Find where the given text appears and provide that cell's center as (X, Y) coordinate. 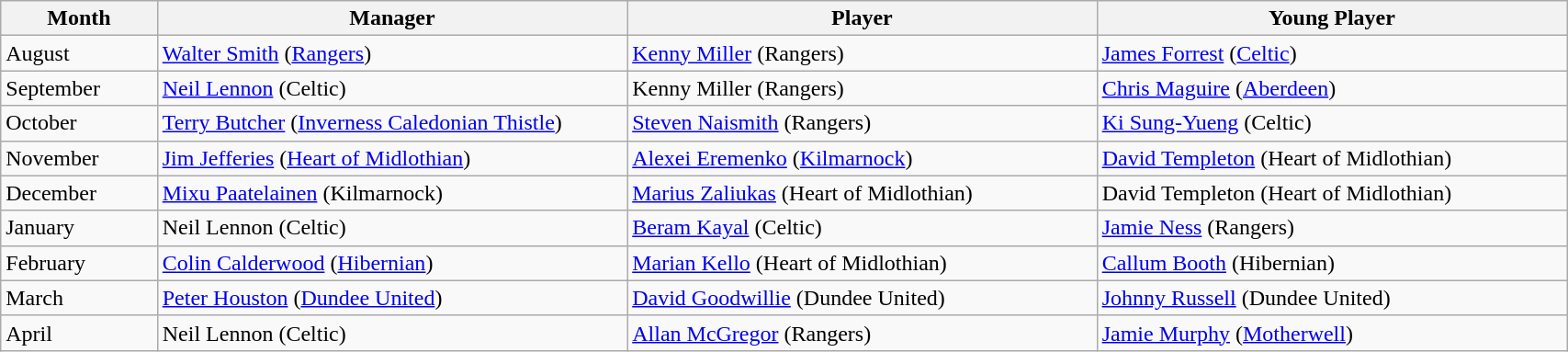
Callum Booth (Hibernian) (1332, 263)
December (79, 193)
August (79, 53)
Jim Jefferies (Heart of Midlothian) (391, 158)
Marius Zaliukas (Heart of Midlothian) (862, 193)
Steven Naismith (Rangers) (862, 123)
March (79, 298)
Walter Smith (Rangers) (391, 53)
Peter Houston (Dundee United) (391, 298)
James Forrest (Celtic) (1332, 53)
April (79, 333)
Marian Kello (Heart of Midlothian) (862, 263)
January (79, 228)
Alexei Eremenko (Kilmarnock) (862, 158)
October (79, 123)
Manager (391, 18)
Jamie Ness (Rangers) (1332, 228)
Colin Calderwood (Hibernian) (391, 263)
Young Player (1332, 18)
Johnny Russell (Dundee United) (1332, 298)
November (79, 158)
Beram Kayal (Celtic) (862, 228)
Jamie Murphy (Motherwell) (1332, 333)
February (79, 263)
Chris Maguire (Aberdeen) (1332, 88)
Player (862, 18)
Ki Sung-Yueng (Celtic) (1332, 123)
Mixu Paatelainen (Kilmarnock) (391, 193)
Month (79, 18)
David Goodwillie (Dundee United) (862, 298)
Terry Butcher (Inverness Caledonian Thistle) (391, 123)
September (79, 88)
Allan McGregor (Rangers) (862, 333)
